Determine the (x, y) coordinate at the center of the cell enclosing the given text.  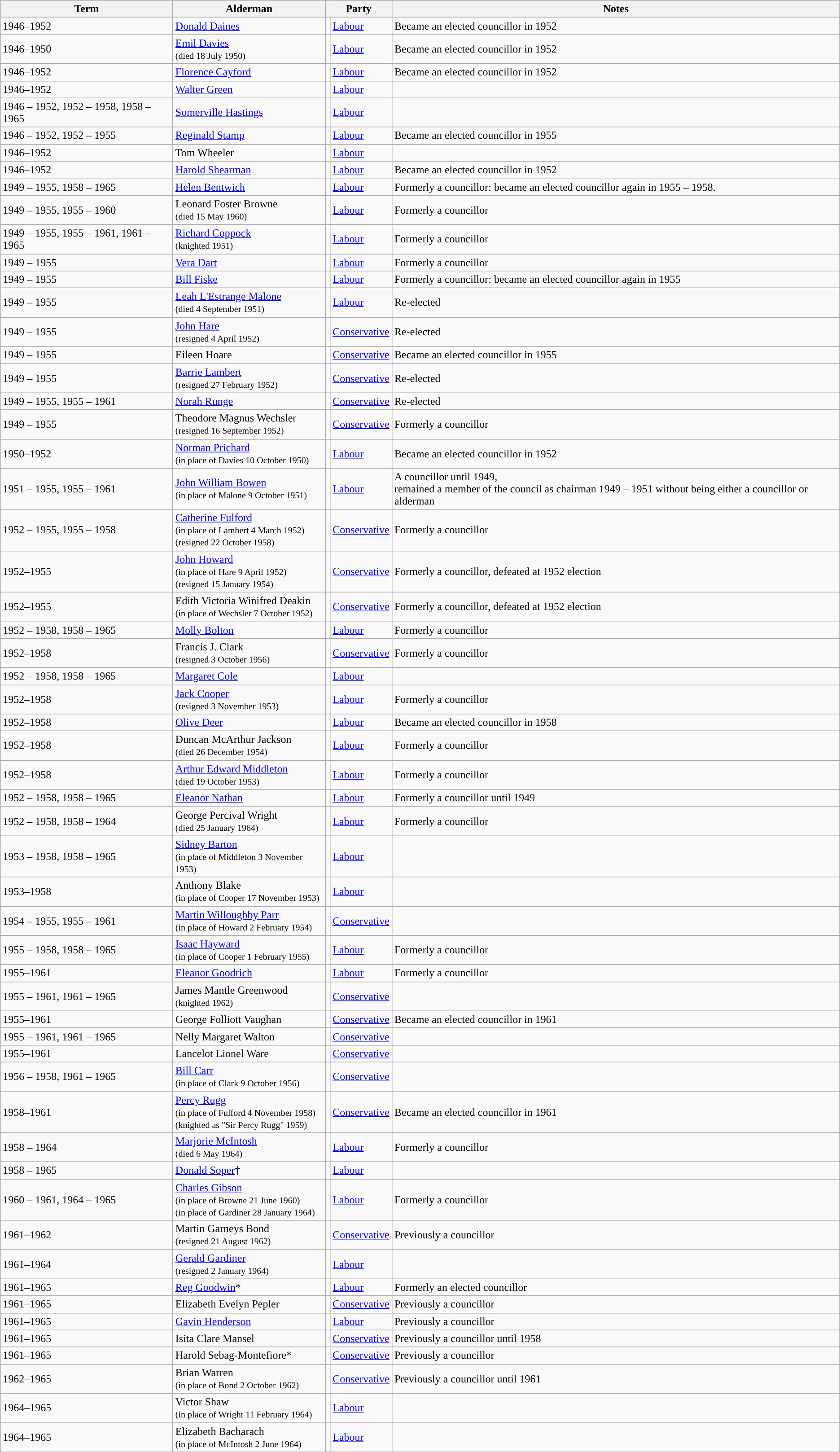
Formerly an elected councillor (616, 1287)
Edith Victoria Winifred Deakin(in place of Wechsler 7 October 1952) (249, 607)
Alderman (249, 9)
Harold Shearman (249, 170)
1954 – 1955, 1955 – 1961 (87, 921)
Brian Warren(in place of Bond 2 October 1962) (249, 1379)
Reg Goodwin* (249, 1287)
Formerly a councillor until 1949 (616, 798)
1952 – 1955, 1955 – 1958 (87, 530)
Formerly a councillor: became an elected councillor again in 1955 (616, 280)
Elizabeth Evelyn Pepler (249, 1304)
1960 – 1961, 1964 – 1965 (87, 1200)
Eleanor Goodrich (249, 973)
Gavin Henderson (249, 1321)
Formerly a councillor: became an elected councillor again in 1955 – 1958. (616, 187)
Jack Cooper(resigned 3 November 1953) (249, 699)
Bill Fiske (249, 280)
John William Bowen(in place of Malone 9 October 1951) (249, 489)
Harold Sebag-Montefiore* (249, 1355)
1949 – 1955, 1955 – 1961, 1961 – 1965 (87, 239)
1958 – 1965 (87, 1171)
Arthur Edward Middleton(died 19 October 1953) (249, 775)
Victor Shaw(in place of Wright 11 February 1964) (249, 1408)
Nelly Margaret Walton (249, 1036)
Became an elected councillor in 1958 (616, 723)
1953–1958 (87, 891)
1949 – 1955, 1958 – 1965 (87, 187)
Elizabeth Bacharach(in place of McIntosh 2 June 1964) (249, 1437)
1958 – 1964 (87, 1147)
1951 – 1955, 1955 – 1961 (87, 489)
Marjorie McIntosh(died 6 May 1964) (249, 1147)
1949 – 1955, 1955 – 1960 (87, 210)
1961–1962 (87, 1235)
Molly Bolton (249, 630)
Florence Cayford (249, 72)
Lancelot Lionel Ware (249, 1053)
Previously a councillor until 1958 (616, 1338)
1956 – 1958, 1961 – 1965 (87, 1076)
Reginald Stamp (249, 136)
Bill Carr(in place of Clark 9 October 1956) (249, 1076)
Isita Clare Mansel (249, 1338)
Party (359, 9)
James Mantle Greenwood(knighted 1962) (249, 996)
Term (87, 9)
Catherine Fulford(in place of Lambert 4 March 1952)(resigned 22 October 1958) (249, 530)
1962–1965 (87, 1379)
Francis J. Clark(resigned 3 October 1956) (249, 653)
Leonard Foster Browne(died 15 May 1960) (249, 210)
Richard Coppock(knighted 1951) (249, 239)
Barrie Lambert(resigned 27 February 1952) (249, 378)
Emil Davies(died 18 July 1950) (249, 49)
Duncan McArthur Jackson(died 26 December 1954) (249, 746)
Somerville Hastings (249, 112)
Eleanor Nathan (249, 798)
Eileen Hoare (249, 355)
1950–1952 (87, 453)
Donald Daines (249, 26)
Helen Bentwich (249, 187)
1949 – 1955, 1955 – 1961 (87, 401)
Sidney Barton(in place of Middleton 3 November 1953) (249, 856)
1946 – 1952, 1952 – 1958, 1958 – 1965 (87, 112)
Previously a councillor until 1961 (616, 1379)
Charles Gibson(in place of Browne 21 June 1960)(in place of Gardiner 28 January 1964) (249, 1200)
Theodore Magnus Wechsler(resigned 16 September 1952) (249, 425)
Isaac Hayward(in place of Cooper 1 February 1955) (249, 950)
Vera Dart (249, 263)
Olive Deer (249, 723)
1946–1950 (87, 49)
1946 – 1952, 1952 – 1955 (87, 136)
1958–1961 (87, 1112)
John Hare(resigned 4 April 1952) (249, 332)
Walter Green (249, 89)
1961–1964 (87, 1264)
George Folliott Vaughan (249, 1019)
Martin Garneys Bond(resigned 21 August 1962) (249, 1235)
George Percival Wright(died 25 January 1964) (249, 821)
Percy Rugg(in place of Fulford 4 November 1958)(knighted as "Sir Percy Rugg" 1959) (249, 1112)
Leah L'Estrange Malone(died 4 September 1951) (249, 303)
Donald Soper† (249, 1171)
1953 – 1958, 1958 – 1965 (87, 856)
Martin Willoughby Parr(in place of Howard 2 February 1954) (249, 921)
John Howard(in place of Hare 9 April 1952)(resigned 15 January 1954) (249, 571)
1952 – 1958, 1958 – 1964 (87, 821)
A councillor until 1949, remained a member of the council as chairman 1949 – 1951 without being either a councillor or alderman (616, 489)
Gerald Gardiner(resigned 2 January 1964) (249, 1264)
Anthony Blake(in place of Cooper 17 November 1953) (249, 891)
Norah Runge (249, 401)
1955 – 1958, 1958 – 1965 (87, 950)
Margaret Cole (249, 676)
Notes (616, 9)
Tom Wheeler (249, 153)
Norman Prichard(in place of Davies 10 October 1950) (249, 453)
